Return the [x, y] coordinate for the center point of the cell that contains the specified text.  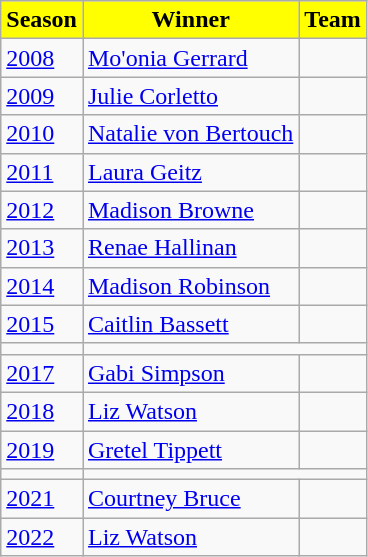
2018 [42, 411]
Renae Hallinan [190, 248]
Natalie von Bertouch [190, 134]
2009 [42, 96]
Season [42, 20]
2021 [42, 499]
Caitlin Bassett [190, 324]
Laura Geitz [190, 172]
2014 [42, 286]
Madison Browne [190, 210]
2015 [42, 324]
2022 [42, 537]
Madison Robinson [190, 286]
Julie Corletto [190, 96]
Team [333, 20]
2008 [42, 58]
2012 [42, 210]
2017 [42, 373]
Courtney Bruce [190, 499]
2013 [42, 248]
Winner [190, 20]
Mo'onia Gerrard [190, 58]
Gabi Simpson [190, 373]
2019 [42, 449]
2010 [42, 134]
Gretel Tippett [190, 449]
2011 [42, 172]
